Detect which cell encompasses the target text, then output its [X, Y] center coordinate. 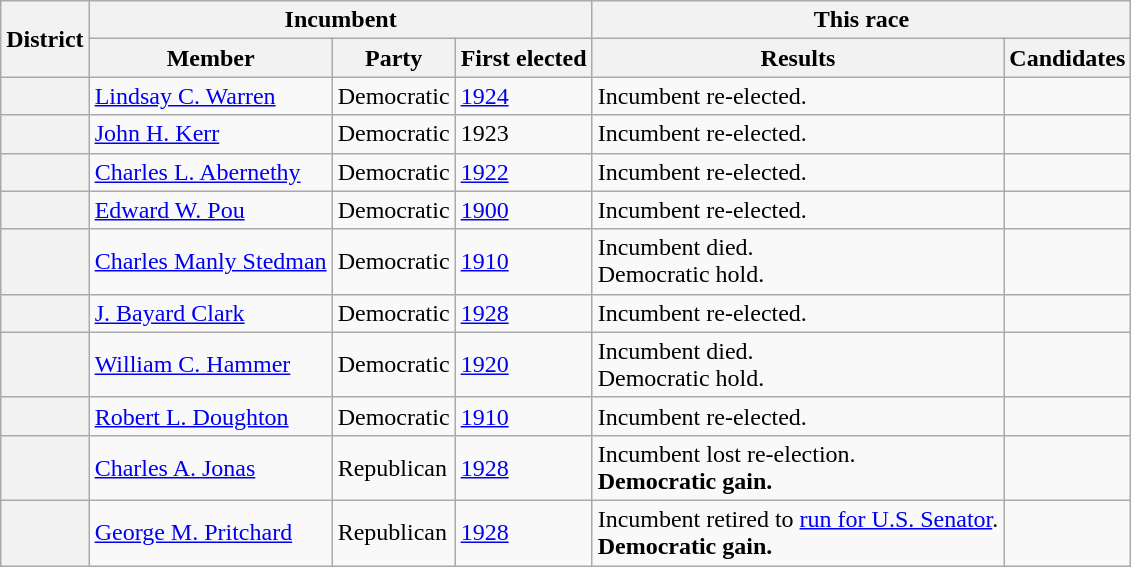
Candidates [1068, 58]
1924 [524, 96]
This race [862, 20]
Lindsay C. Warren [210, 96]
Edward W. Pou [210, 210]
1920 [524, 364]
Incumbent retired to run for U.S. Senator.Democratic gain. [798, 532]
Robert L. Doughton [210, 416]
Charles Manly Stedman [210, 262]
Charles A. Jonas [210, 468]
First elected [524, 58]
Charles L. Abernethy [210, 172]
Party [394, 58]
Incumbent [340, 20]
Member [210, 58]
Results [798, 58]
District [45, 39]
John H. Kerr [210, 134]
J. Bayard Clark [210, 313]
1900 [524, 210]
Incumbent lost re-election.Democratic gain. [798, 468]
1923 [524, 134]
George M. Pritchard [210, 532]
William C. Hammer [210, 364]
1922 [524, 172]
